Return the (x, y) coordinate for the center point of the cell that contains the specified text.  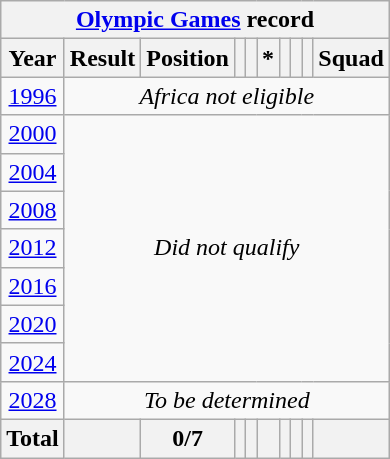
Olympic Games record (196, 20)
2028 (33, 400)
Position (188, 58)
2004 (33, 172)
Year (33, 58)
2016 (33, 286)
2012 (33, 248)
Africa not eligible (226, 96)
2024 (33, 362)
To be determined (226, 400)
Squad (351, 58)
Result (102, 58)
1996 (33, 96)
2008 (33, 210)
0/7 (188, 438)
2020 (33, 324)
* (268, 58)
Total (33, 438)
2000 (33, 134)
Did not qualify (226, 248)
